Find where the given text appears and provide that cell's center as [x, y] coordinate. 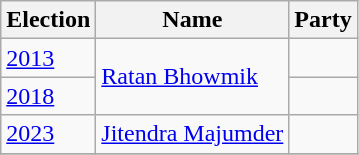
2023 [48, 134]
Name [192, 20]
2013 [48, 58]
2018 [48, 96]
Election [48, 20]
Ratan Bhowmik [192, 77]
Party [323, 20]
Jitendra Majumder [192, 134]
